Return [X, Y] of the center of cell containing provided text 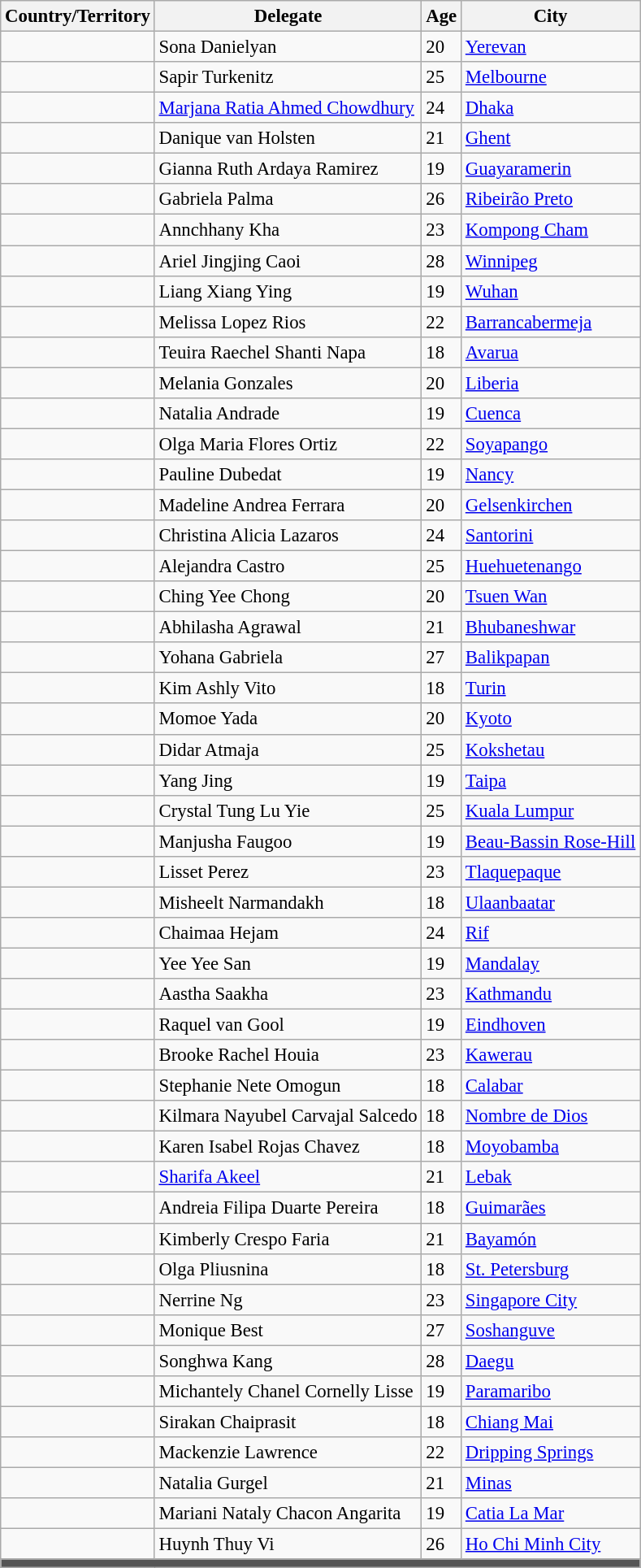
St. Petersburg [551, 1269]
Rif [551, 933]
Sona Danielyan [288, 47]
Momoe Yada [288, 719]
Bhubaneshwar [551, 628]
Brooke Rachel Houia [288, 1055]
Sharifa Akeel [288, 1178]
Kathmandu [551, 994]
Christina Alicia Lazaros [288, 536]
Natalia Gurgel [288, 1483]
Michantely Chanel Cornelly Lisse [288, 1392]
Dripping Springs [551, 1453]
Age [442, 16]
Turin [551, 688]
Misheelt Narmandakh [288, 902]
Ghent [551, 138]
Chiang Mai [551, 1422]
Mandalay [551, 963]
Eindhoven [551, 1025]
Sirakan Chaiprasit [288, 1422]
Monique Best [288, 1330]
Kimberly Crespo Faria [288, 1239]
Gabriela Palma [288, 199]
Pauline Dubedat [288, 475]
Kokshetau [551, 749]
Aastha Saakha [288, 994]
Dhaka [551, 108]
Raquel van Gool [288, 1025]
Kuala Lumpur [551, 810]
Soyapango [551, 444]
Danique van Holsten [288, 138]
Kilmara Nayubel Carvajal Salcedo [288, 1116]
Abhilasha Agrawal [288, 628]
Mariani Nataly Chacon Angarita [288, 1514]
Alejandra Castro [288, 567]
Kawerau [551, 1055]
Sapir Turkenitz [288, 77]
Teuira Raechel Shanti Napa [288, 352]
Santorini [551, 536]
Ribeirão Preto [551, 199]
Nombre de Dios [551, 1116]
Stephanie Nete Omogun [288, 1086]
Country/Territory [78, 16]
Andreia Filipa Duarte Pereira [288, 1208]
Melissa Lopez Rios [288, 322]
Balikpapan [551, 658]
Chaimaa Hejam [288, 933]
Kim Ashly Vito [288, 688]
Minas [551, 1483]
Annchhany Kha [288, 230]
Daegu [551, 1361]
Huynh Thuy Vi [288, 1544]
Nerrine Ng [288, 1300]
Liang Xiang Ying [288, 291]
Crystal Tung Lu Yie [288, 810]
Ariel Jingjing Caoi [288, 261]
Avarua [551, 352]
Wuhan [551, 291]
Guayaramerin [551, 169]
Olga Pliusnina [288, 1269]
Calabar [551, 1086]
Catia La Mar [551, 1514]
Didar Atmaja [288, 749]
Olga Maria Flores Ortiz [288, 444]
Kyoto [551, 719]
Yang Jing [288, 780]
Yohana Gabriela [288, 658]
Soshanguve [551, 1330]
Karen Isabel Rojas Chavez [288, 1147]
Natalia Andrade [288, 414]
City [551, 16]
Gelsenkirchen [551, 505]
Mackenzie Lawrence [288, 1453]
Kompong Cham [551, 230]
Delegate [288, 16]
Winnipeg [551, 261]
Barrancabermeja [551, 322]
Yerevan [551, 47]
Songhwa Kang [288, 1361]
Lebak [551, 1178]
Ulaanbaatar [551, 902]
Nancy [551, 475]
Paramaribo [551, 1392]
Ching Yee Chong [288, 597]
Tsuen Wan [551, 597]
Madeline Andrea Ferrara [288, 505]
Lisset Perez [288, 872]
Manjusha Faugoo [288, 841]
Singapore City [551, 1300]
Marjana Ratia Ahmed Chowdhury [288, 108]
Gianna Ruth Ardaya Ramirez [288, 169]
Bayamón [551, 1239]
Beau-Bassin Rose-Hill [551, 841]
Tlaquepaque [551, 872]
Melania Gonzales [288, 383]
Moyobamba [551, 1147]
Ho Chi Minh City [551, 1544]
Cuenca [551, 414]
Guimarães [551, 1208]
Huehuetenango [551, 567]
Yee Yee San [288, 963]
Liberia [551, 383]
Melbourne [551, 77]
Taipa [551, 780]
